Return the [X, Y] coordinate for the center point of the cell that contains the specified text.  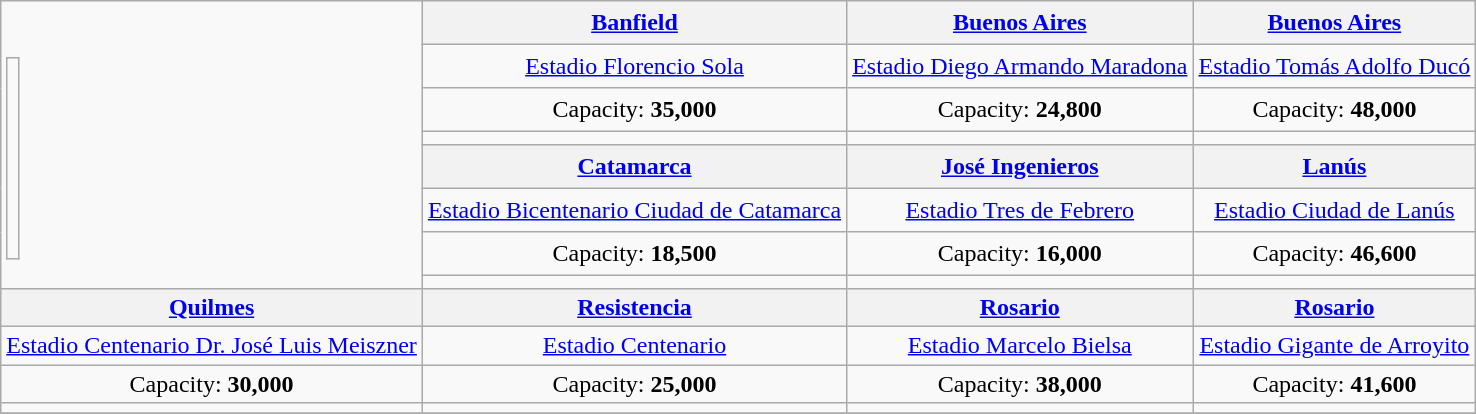
Estadio Centenario Dr. José Luis Meiszner [212, 345]
Estadio Tres de Febrero [1020, 210]
Estadio Florencio Sola [634, 66]
Resistencia [634, 307]
Banfield [634, 23]
Lanús [1334, 166]
Estadio Marcelo Bielsa [1020, 345]
Capacity: 25,000 [634, 383]
Capacity: 18,500 [634, 254]
Capacity: 38,000 [1020, 383]
Estadio Centenario [634, 345]
Quilmes [212, 307]
Catamarca [634, 166]
Capacity: 41,600 [1334, 383]
Capacity: 16,000 [1020, 254]
Estadio Tomás Adolfo Ducó [1334, 66]
José Ingenieros [1020, 166]
Estadio Gigante de Arroyito [1334, 345]
Capacity: 48,000 [1334, 110]
Estadio Ciudad de Lanús [1334, 210]
Capacity: 46,600 [1334, 254]
Capacity: 35,000 [634, 110]
Estadio Bicentenario Ciudad de Catamarca [634, 210]
Capacity: 30,000 [212, 383]
Capacity: 24,800 [1020, 110]
Estadio Diego Armando Maradona [1020, 66]
